Detect which cell encompasses the target text, then output its [X, Y] center coordinate. 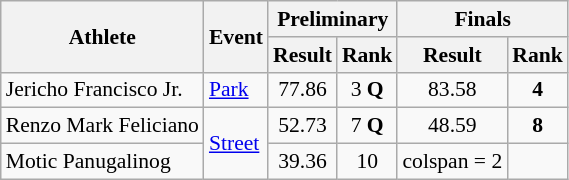
Event [236, 36]
52.73 [302, 126]
colspan = 2 [452, 162]
Finals [482, 19]
3 Q [368, 90]
8 [538, 126]
Motic Panugalinog [102, 162]
7 Q [368, 126]
77.86 [302, 90]
Jericho Francisco Jr. [102, 90]
Athlete [102, 36]
Renzo Mark Feliciano [102, 126]
39.36 [302, 162]
83.58 [452, 90]
Street [236, 144]
Park [236, 90]
10 [368, 162]
48.59 [452, 126]
Preliminary [332, 19]
4 [538, 90]
